Identify which cell holds the provided text, then report its (x, y) central coordinate. 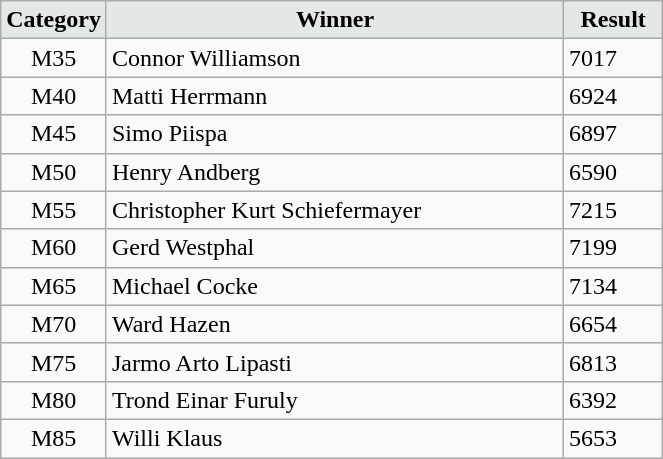
7134 (614, 286)
M50 (54, 172)
6924 (614, 96)
M70 (54, 324)
Category (54, 20)
7215 (614, 210)
M85 (54, 438)
6590 (614, 172)
6897 (614, 134)
6654 (614, 324)
M35 (54, 58)
Jarmo Arto Lipasti (334, 362)
6392 (614, 400)
M40 (54, 96)
Connor Williamson (334, 58)
5653 (614, 438)
Willi Klaus (334, 438)
M60 (54, 248)
Trond Einar Furuly (334, 400)
Gerd Westphal (334, 248)
7199 (614, 248)
Michael Cocke (334, 286)
Christopher Kurt Schiefermayer (334, 210)
Winner (334, 20)
Result (614, 20)
M45 (54, 134)
M80 (54, 400)
Henry Andberg (334, 172)
7017 (614, 58)
M55 (54, 210)
6813 (614, 362)
Simo Piispa (334, 134)
M65 (54, 286)
M75 (54, 362)
Matti Herrmann (334, 96)
Ward Hazen (334, 324)
